Provide the (X, Y) coordinate of the cell's center where the given text is located.  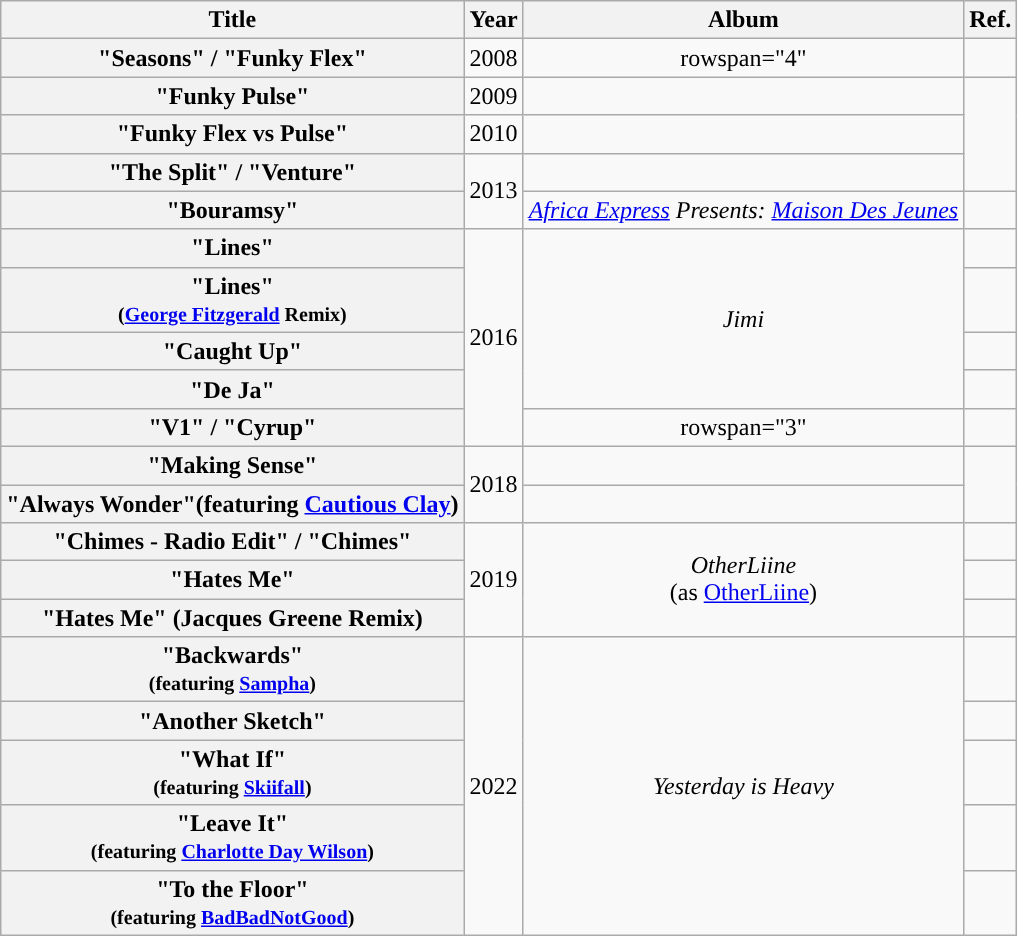
2019 (494, 580)
Ref. (990, 20)
"What If"(featuring Skiifall) (232, 772)
rowspan="4" (744, 58)
Jimi (744, 318)
2009 (494, 96)
"V1" / "Cyrup" (232, 427)
"De Ja" (232, 389)
"Leave It"(featuring Charlotte Day Wilson) (232, 838)
"Chimes - Radio Edit" / "Chimes" (232, 542)
Yesterday is Heavy (744, 786)
"The Split" / "Venture" (232, 172)
"Making Sense" (232, 465)
OtherLiine(as OtherLiine) (744, 580)
"Lines" (232, 248)
"Caught Up" (232, 351)
Album (744, 20)
"Backwards"(featuring Sampha) (232, 670)
2008 (494, 58)
"Funky Pulse" (232, 96)
"Lines"(George Fitzgerald Remix) (232, 300)
2010 (494, 134)
"Funky Flex vs Pulse" (232, 134)
"Hates Me" (Jacques Greene Remix) (232, 618)
Year (494, 20)
2013 (494, 191)
rowspan="3" (744, 427)
Africa Express Presents: Maison Des Jeunes (744, 210)
"Seasons" / "Funky Flex" (232, 58)
Title (232, 20)
"Always Wonder"(featuring Cautious Clay) (232, 503)
"Bouramsy" (232, 210)
"Hates Me" (232, 580)
"To the Floor"(featuring BadBadNotGood) (232, 902)
2018 (494, 484)
2022 (494, 786)
2016 (494, 338)
"Another Sketch" (232, 721)
